Determine the [x, y] coordinate at the center of the cell enclosing the given text.  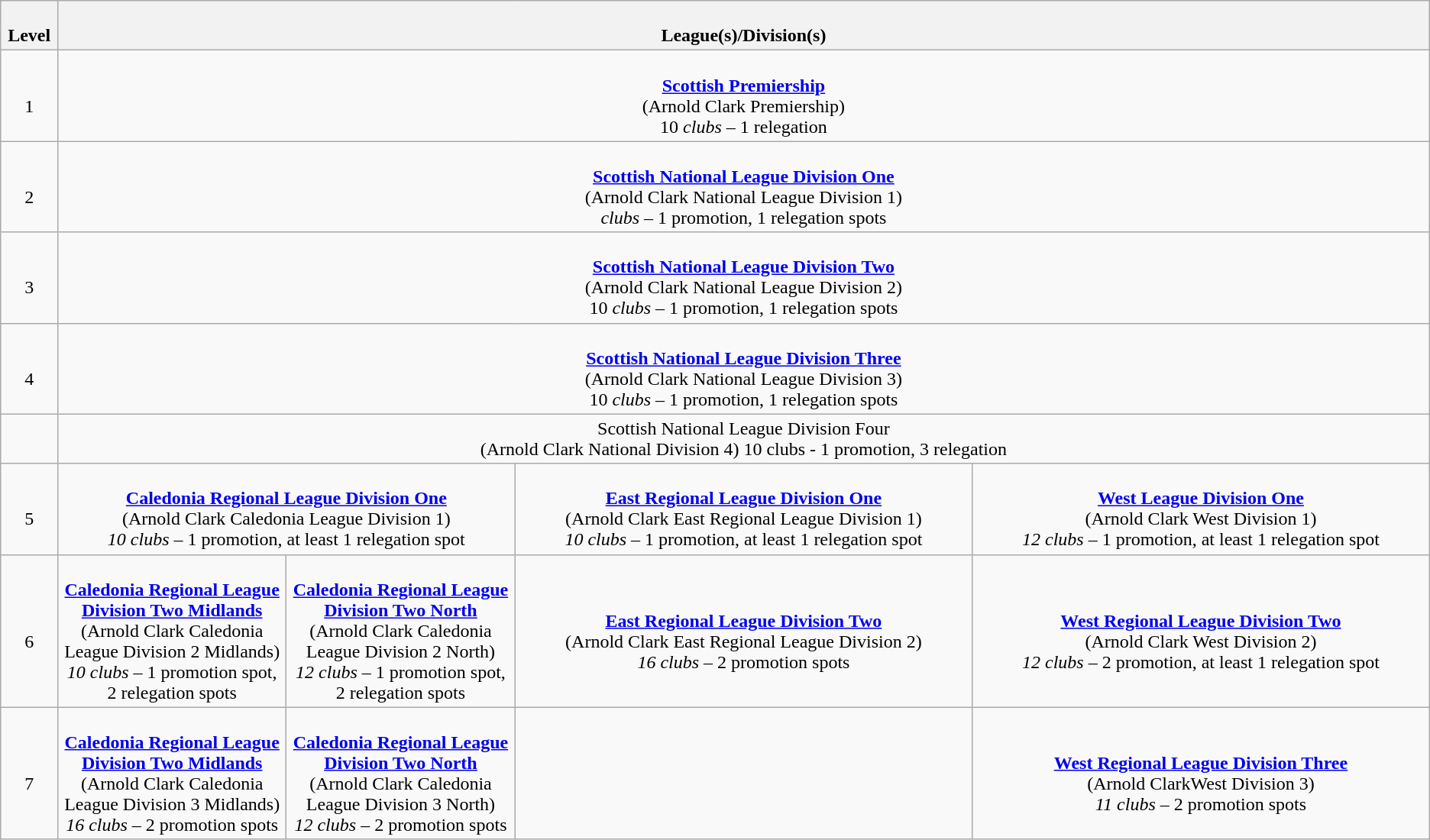
Scottish National League Division One (Arnold Clark National League Division 1) clubs – 1 promotion, 1 relegation spots [744, 186]
6 [29, 631]
7 [29, 773]
2 [29, 186]
West League Division One (Arnold Clark West Division 1) 12 clubs – 1 promotion, at least 1 relegation spot [1201, 509]
4 [29, 368]
Scottish National League Division Four(Arnold Clark National Division 4) 10 clubs - 1 promotion, 3 relegation [744, 438]
1 [29, 96]
Caledonia Regional League Division Two North (Arnold Clark Caledonia League Division 3 North) 12 clubs – 2 promotion spots [400, 773]
Caledonia Regional League Division Two Midlands (Arnold Clark Caledonia League Division 3 Midlands) 16 clubs – 2 promotion spots [173, 773]
Scottish National League Division Three (Arnold Clark National League Division 3) 10 clubs – 1 promotion, 1 relegation spots [744, 368]
Scottish National League Division Two (Arnold Clark National League Division 2) 10 clubs – 1 promotion, 1 relegation spots [744, 278]
East Regional League Division One (Arnold Clark East Regional League Division 1) 10 clubs – 1 promotion, at least 1 relegation spot [744, 509]
Caledonia Regional League Division Two North (Arnold Clark Caledonia League Division 2 North) 12 clubs – 1 promotion spot, 2 relegation spots [400, 631]
Caledonia Regional League Division One (Arnold Clark Caledonia League Division 1) 10 clubs – 1 promotion, at least 1 relegation spot [287, 509]
5 [29, 509]
Scottish Premiership (Arnold Clark Premiership) 10 clubs – 1 relegation [744, 96]
Level [29, 26]
League(s)/Division(s) [744, 26]
West Regional League Division Two (Arnold Clark West Division 2) 12 clubs – 2 promotion, at least 1 relegation spot [1201, 631]
East Regional League Division Two (Arnold Clark East Regional League Division 2) 16 clubs – 2 promotion spots [744, 631]
West Regional League Division Three (Arnold ClarkWest Division 3) 11 clubs – 2 promotion spots [1201, 773]
3 [29, 278]
Caledonia Regional League Division Two Midlands (Arnold Clark Caledonia League Division 2 Midlands) 10 clubs – 1 promotion spot, 2 relegation spots [173, 631]
